Provide the (x, y) coordinate of the cell's center where the given text is located.  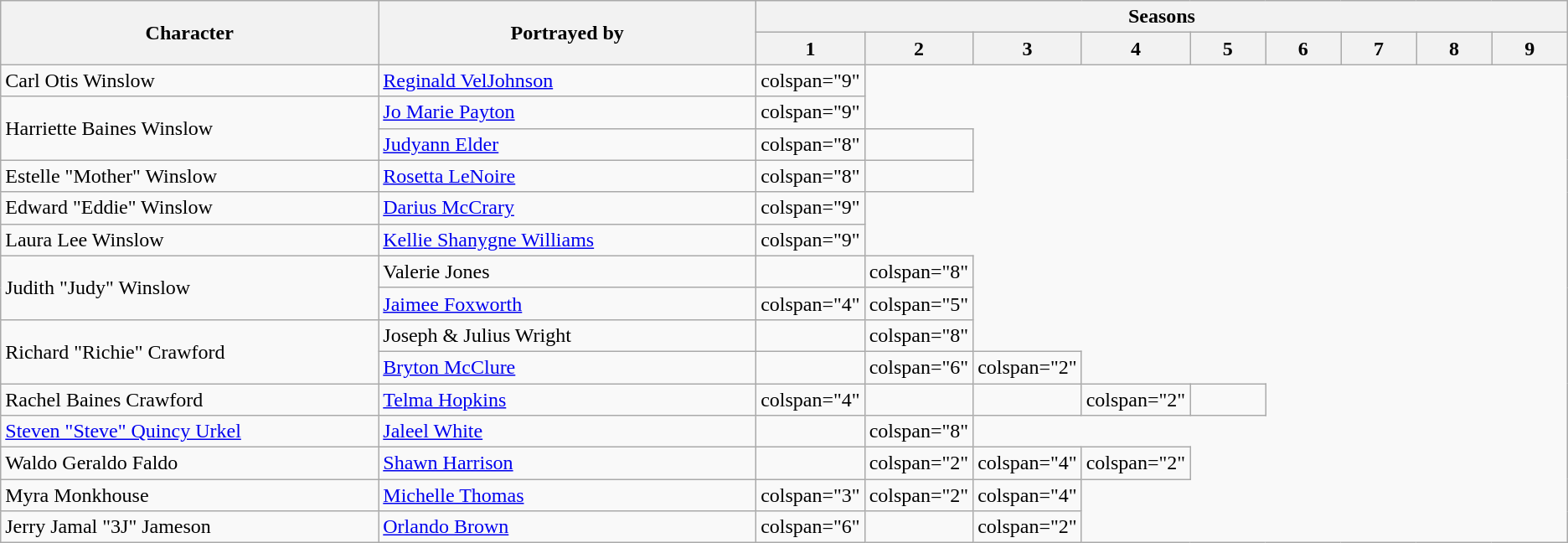
colspan="3" (811, 495)
Shawn Harrison (568, 463)
6 (1303, 49)
Bryton McClure (568, 367)
Kellie Shanygne Williams (568, 240)
Steven "Steve" Quincy Urkel (189, 432)
Reginald VelJohnson (568, 80)
Michelle Thomas (568, 495)
5 (1228, 49)
Edward "Eddie" Winslow (189, 208)
1 (811, 49)
Judyann Elder (568, 144)
Seasons (1163, 17)
Jaimee Foxworth (568, 303)
Rachel Baines Crawford (189, 400)
colspan="5" (919, 303)
Telma Hopkins (568, 400)
Richard "Richie" Crawford (189, 351)
Waldo Geraldo Faldo (189, 463)
Joseph & Julius Wright (568, 335)
Jo Marie Payton (568, 112)
9 (1529, 49)
Darius McCrary (568, 208)
Judith "Judy" Winslow (189, 287)
Jaleel White (568, 432)
7 (1379, 49)
Valerie Jones (568, 271)
4 (1136, 49)
Jerry Jamal "3J" Jameson (189, 527)
Carl Otis Winslow (189, 80)
Harriette Baines Winslow (189, 128)
Rosetta LeNoire (568, 176)
Estelle "Mother" Winslow (189, 176)
8 (1454, 49)
Character (189, 33)
2 (919, 49)
Laura Lee Winslow (189, 240)
Myra Monkhouse (189, 495)
Orlando Brown (568, 527)
Portrayed by (568, 33)
3 (1028, 49)
